Output the [X, Y] coordinate of the center of the cell containing the given text.  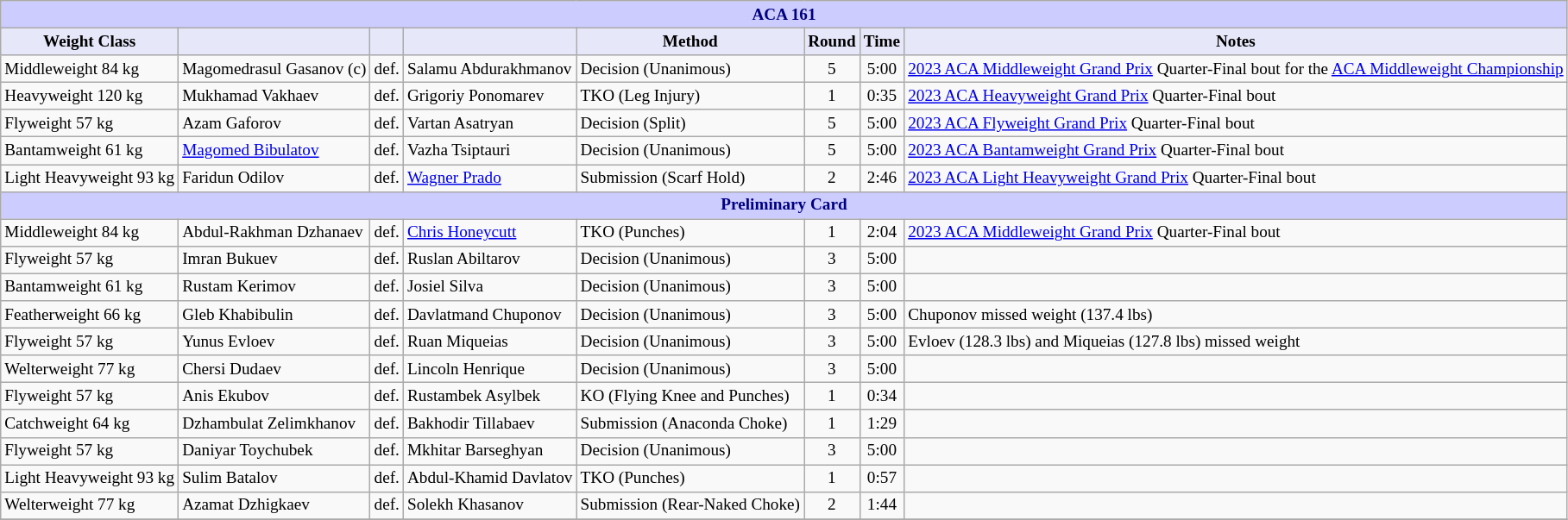
1:44 [882, 505]
Magomedrasul Gasanov (c) [274, 69]
Decision (Split) [690, 123]
Ruan Miqueias [490, 341]
Imran Bukuev [274, 260]
Submission (Anaconda Choke) [690, 423]
Magomed Bibulatov [274, 151]
Chris Honeycutt [490, 233]
Chuponov missed weight (137.4 lbs) [1236, 315]
Mukhamad Vakhaev [274, 96]
TKO (Leg Injury) [690, 96]
2:46 [882, 178]
Notes [1236, 41]
2023 ACA Middleweight Grand Prix Quarter-Final bout for the ACA Middleweight Championship [1236, 69]
Josiel Silva [490, 287]
Abdul-Khamid Davlatov [490, 478]
2023 ACA Middleweight Grand Prix Quarter-Final bout [1236, 233]
Mkhitar Barseghyan [490, 451]
Faridun Odilov [274, 178]
Davlatmand Chuponov [490, 315]
Vartan Asatryan [490, 123]
Evloev (128.3 lbs) and Miqueias (127.8 lbs) missed weight [1236, 341]
Submission (Rear-Naked Choke) [690, 505]
Weight Class [90, 41]
Method [690, 41]
2:04 [882, 233]
2023 ACA Heavyweight Grand Prix Quarter-Final bout [1236, 96]
KO (Flying Knee and Punches) [690, 397]
Chersi Dudaev [274, 369]
0:57 [882, 478]
Rustam Kerimov [274, 287]
Sulim Batalov [274, 478]
Salamu Abdurakhmanov [490, 69]
Wagner Prado [490, 178]
Heavyweight 120 kg [90, 96]
Preliminary Card [784, 205]
Submission (Scarf Hold) [690, 178]
Bakhodir Tillabaev [490, 423]
0:35 [882, 96]
Yunus Evloev [274, 341]
Dzhambulat Zelimkhanov [274, 423]
Ruslan Abiltarov [490, 260]
Anis Ekubov [274, 397]
Solekh Khasanov [490, 505]
Azam Gaforov [274, 123]
Catchweight 64 kg [90, 423]
2023 ACA Flyweight Grand Prix Quarter-Final bout [1236, 123]
Lincoln Henrique [490, 369]
Abdul-Rakhman Dzhanaev [274, 233]
Gleb Khabibulin [274, 315]
2023 ACA Light Heavyweight Grand Prix Quarter-Final bout [1236, 178]
Featherweight 66 kg [90, 315]
Time [882, 41]
0:34 [882, 397]
Round [832, 41]
Rustambek Asylbek [490, 397]
Grigoriy Ponomarev [490, 96]
1:29 [882, 423]
Azamat Dzhigkaev [274, 505]
Vazha Tsiptauri [490, 151]
ACA 161 [784, 15]
2023 ACA Bantamweight Grand Prix Quarter-Final bout [1236, 151]
Daniyar Toychubek [274, 451]
